Output the (X, Y) coordinate of the center of the cell containing the given text.  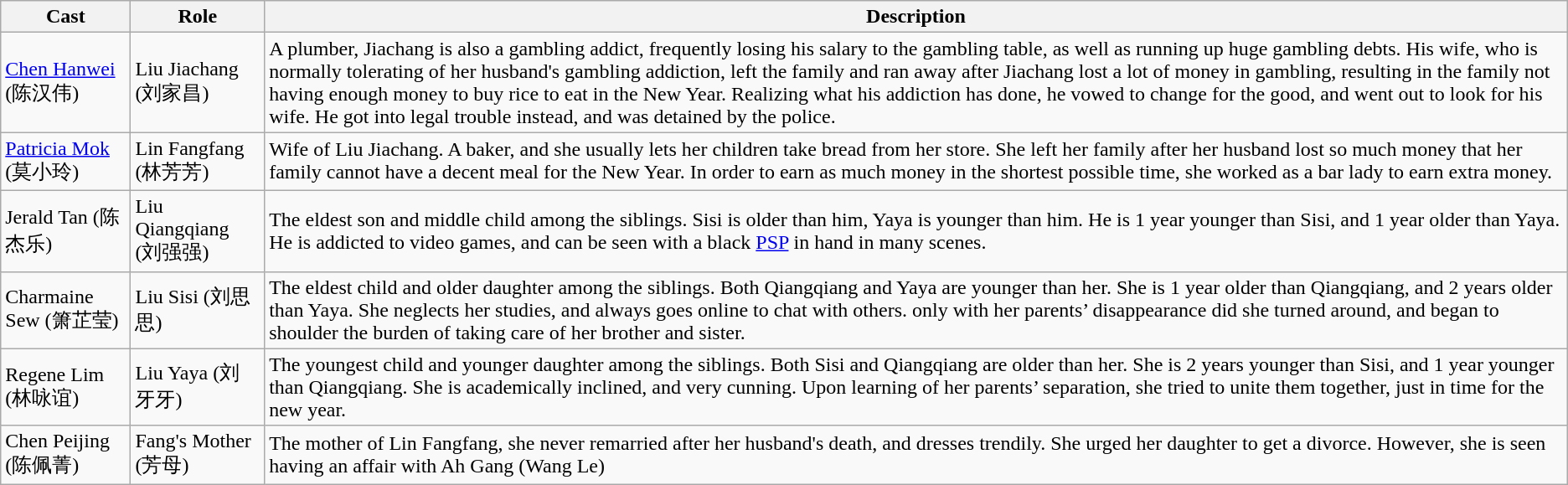
Chen Hanwei (陈汉伟) (65, 82)
Role (198, 17)
Fang's Mother (芳母) (198, 455)
Charmaine Sew (箫芷莹) (65, 310)
Liu Jiachang (刘家昌) (198, 82)
Jerald Tan (陈杰乐) (65, 231)
Liu Sisi (刘思思) (198, 310)
Cast (65, 17)
Liu Qiangqiang (刘强强) (198, 231)
Regene Lim (林咏谊) (65, 387)
Patricia Mok (莫小玲) (65, 162)
Lin Fangfang (林芳芳) (198, 162)
Description (916, 17)
Chen Peijing (陈佩菁) (65, 455)
Liu Yaya (刘牙牙) (198, 387)
